Extract the (X, Y) coordinate from the center of the cell holding the provided text.  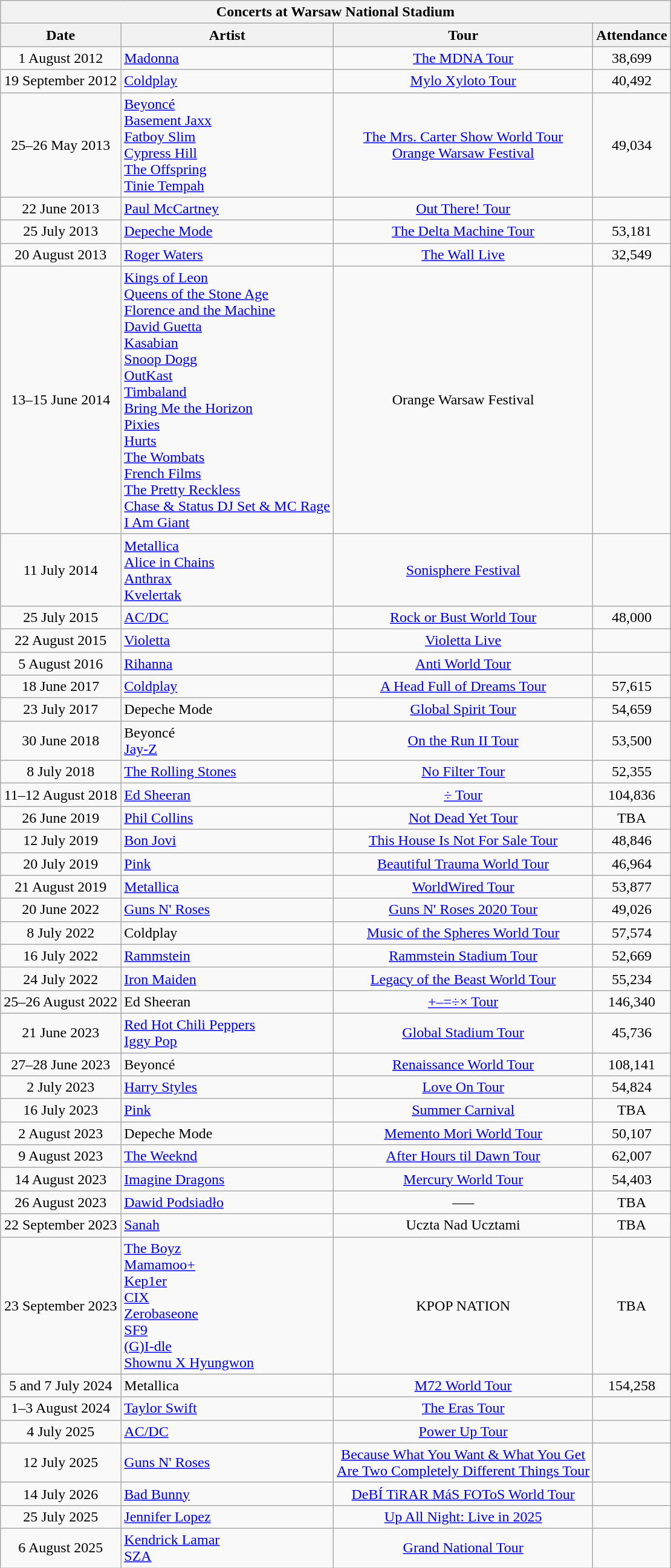
30 June 2018 (60, 741)
8 July 2022 (60, 933)
Legacy of the Beast World Tour (463, 979)
11 July 2014 (60, 569)
––– (463, 1202)
BeyoncéJay-Z (227, 741)
55,234 (632, 979)
Summer Carnival (463, 1110)
Out There! Tour (463, 209)
4 July 2025 (60, 1431)
Date (60, 35)
Violetta (227, 640)
Memento Mori World Tour (463, 1133)
DeBÍ TiRAR MáS FOToS World Tour (463, 1494)
Taylor Swift (227, 1408)
The Mrs. Carter Show World TourOrange Warsaw Festival (463, 145)
5 August 2016 (60, 663)
25–26 May 2013 (60, 145)
22 September 2023 (60, 1225)
Beyoncé (227, 1064)
23 September 2023 (60, 1306)
Global Spirit Tour (463, 710)
1–3 August 2024 (60, 1408)
25–26 August 2022 (60, 1002)
Anti World Tour (463, 663)
14 August 2023 (60, 1179)
45,736 (632, 1032)
32,549 (632, 254)
Paul McCartney (227, 209)
Bad Bunny (227, 1494)
146,340 (632, 1002)
48,846 (632, 841)
22 August 2015 (60, 640)
25 July 2025 (60, 1517)
MetallicaAlice in ChainsAnthraxKvelertak (227, 569)
Imagine Dragons (227, 1179)
1 August 2012 (60, 58)
The Wall Live (463, 254)
154,258 (632, 1385)
11–12 August 2018 (60, 795)
2 July 2023 (60, 1087)
Global Stadium Tour (463, 1032)
52,669 (632, 956)
20 August 2013 (60, 254)
No Filter Tour (463, 772)
This House Is Not For Sale Tour (463, 841)
Violetta Live (463, 640)
49,034 (632, 145)
The Weeknd (227, 1156)
54,403 (632, 1179)
Bon Jovi (227, 841)
+–=÷× Tour (463, 1002)
KPOP NATION (463, 1306)
20 July 2019 (60, 864)
Rammstein Stadium Tour (463, 956)
21 August 2019 (60, 887)
54,659 (632, 710)
50,107 (632, 1133)
Mylo Xyloto Tour (463, 81)
53,500 (632, 741)
57,574 (632, 933)
Love On Tour (463, 1087)
Music of the Spheres World Tour (463, 933)
The Delta Machine Tour (463, 232)
40,492 (632, 81)
108,141 (632, 1064)
52,355 (632, 772)
49,026 (632, 910)
18 June 2017 (60, 687)
Mercury World Tour (463, 1179)
16 July 2023 (60, 1110)
Not Dead Yet Tour (463, 818)
Renaissance World Tour (463, 1064)
16 July 2022 (60, 956)
14 July 2026 (60, 1494)
Concerts at Warsaw National Stadium (335, 12)
M72 World Tour (463, 1385)
A Head Full of Dreams Tour (463, 687)
2 August 2023 (60, 1133)
13–15 June 2014 (60, 400)
Up All Night: Live in 2025 (463, 1517)
Beautiful Trauma World Tour (463, 864)
Rihanna (227, 663)
On the Run II Tour (463, 741)
Guns N' Roses 2020 Tour (463, 910)
Madonna (227, 58)
Harry Styles (227, 1087)
Attendance (632, 35)
Red Hot Chili PeppersIggy Pop (227, 1032)
48,000 (632, 617)
The Rolling Stones (227, 772)
Orange Warsaw Festival (463, 400)
Rammstein (227, 956)
Tour (463, 35)
The Eras Tour (463, 1408)
Power Up Tour (463, 1431)
26 August 2023 (60, 1202)
Roger Waters (227, 254)
22 June 2013 (60, 209)
53,877 (632, 887)
46,964 (632, 864)
54,824 (632, 1087)
12 July 2019 (60, 841)
57,615 (632, 687)
12 July 2025 (60, 1463)
5 and 7 July 2024 (60, 1385)
Sonisphere Festival (463, 569)
Sanah (227, 1225)
24 July 2022 (60, 979)
Rock or Bust World Tour (463, 617)
Uczta Nad Ucztami (463, 1225)
Dawid Podsiadło (227, 1202)
38,699 (632, 58)
9 August 2023 (60, 1156)
26 June 2019 (60, 818)
23 July 2017 (60, 710)
÷ Tour (463, 795)
25 July 2015 (60, 617)
Kendrick LamarSZA (227, 1547)
Artist (227, 35)
27–28 June 2023 (60, 1064)
6 August 2025 (60, 1547)
Iron Maiden (227, 979)
62,007 (632, 1156)
BeyoncéBasement JaxxFatboy SlimCypress HillThe OffspringTinie Tempah (227, 145)
The BoyzMamamoo+Kep1erCIXZerobaseoneSF9(G)I-dleShownu X Hyungwon (227, 1306)
21 June 2023 (60, 1032)
20 June 2022 (60, 910)
25 July 2013 (60, 232)
Because What You Want & What You GetAre Two Completely Different Things Tour (463, 1463)
104,836 (632, 795)
WorldWired Tour (463, 887)
The MDNA Tour (463, 58)
After Hours til Dawn Tour (463, 1156)
Grand National Tour (463, 1547)
53,181 (632, 232)
19 September 2012 (60, 81)
Jennifer Lopez (227, 1517)
8 July 2018 (60, 772)
Phil Collins (227, 818)
